For the text-containing cell, return its midpoint in (X, Y) coordinate format. 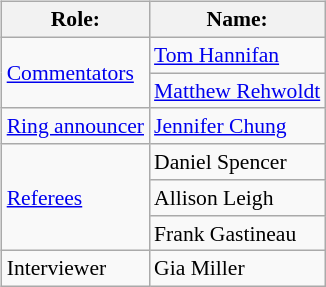
Daniel Spencer (237, 162)
Name: (237, 20)
Gia Miller (237, 269)
Commentators (76, 72)
Referees (76, 198)
Tom Hannifan (237, 55)
Interviewer (76, 269)
Ring announcer (76, 126)
Jennifer Chung (237, 126)
Allison Leigh (237, 198)
Role: (76, 20)
Matthew Rehwoldt (237, 91)
Frank Gastineau (237, 233)
